From the cell containing the given text, extract its center point as [X, Y] coordinate. 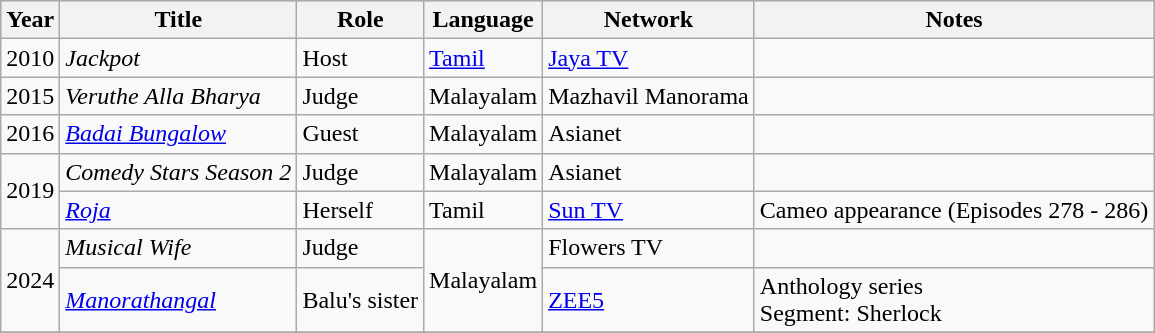
Sun TV [649, 210]
2015 [30, 96]
2010 [30, 58]
Herself [360, 210]
Anthology seriesSegment: Sherlock [954, 300]
Language [484, 20]
Flowers TV [649, 248]
Title [178, 20]
ZEE5 [649, 300]
Notes [954, 20]
Jaya TV [649, 58]
Badai Bungalow [178, 134]
Manorathangal [178, 300]
2019 [30, 191]
Year [30, 20]
Veruthe Alla Bharya [178, 96]
Mazhavil Manorama [649, 96]
Role [360, 20]
Balu's sister [360, 300]
Jackpot [178, 58]
2024 [30, 280]
Host [360, 58]
Cameo appearance (Episodes 278 - 286) [954, 210]
Network [649, 20]
Comedy Stars Season 2 [178, 172]
Guest [360, 134]
Musical Wife [178, 248]
Roja [178, 210]
2016 [30, 134]
